Identify which cell holds the provided text, then report its [x, y] central coordinate. 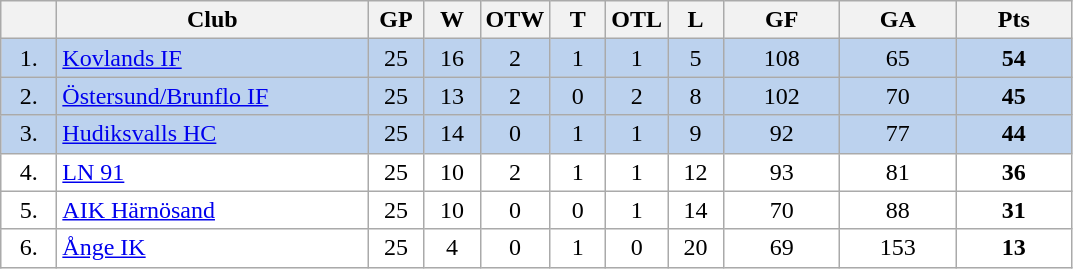
16 [452, 58]
5 [696, 58]
3. [29, 134]
45 [1014, 96]
AIK Härnösand [212, 210]
77 [898, 134]
GA [898, 20]
54 [1014, 58]
4 [452, 248]
69 [782, 248]
31 [1014, 210]
20 [696, 248]
93 [782, 172]
LN 91 [212, 172]
GP [396, 20]
2. [29, 96]
92 [782, 134]
8 [696, 96]
Östersund/Brunflo IF [212, 96]
L [696, 20]
OTW [515, 20]
12 [696, 172]
T [578, 20]
Hudiksvalls HC [212, 134]
153 [898, 248]
102 [782, 96]
81 [898, 172]
44 [1014, 134]
4. [29, 172]
36 [1014, 172]
Club [212, 20]
5. [29, 210]
GF [782, 20]
108 [782, 58]
65 [898, 58]
Pts [1014, 20]
88 [898, 210]
Ånge IK [212, 248]
Kovlands IF [212, 58]
1. [29, 58]
W [452, 20]
9 [696, 134]
OTL [637, 20]
6. [29, 248]
